Locate the cell with the specified text and output its [x, y] center coordinate. 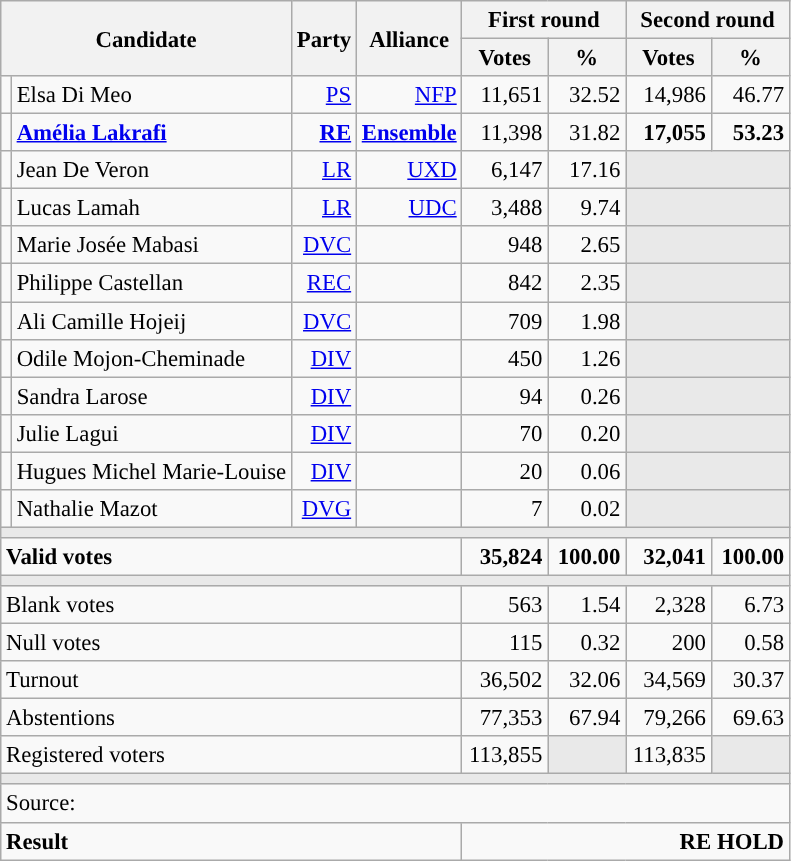
Alliance [409, 38]
46.77 [750, 95]
200 [669, 643]
RE HOLD [626, 841]
6.73 [750, 605]
1.26 [587, 358]
0.32 [587, 643]
2,328 [669, 605]
9.74 [587, 208]
Abstentions [232, 718]
Jean De Veron [151, 170]
32,041 [669, 557]
36,502 [505, 680]
DVG [324, 509]
Hugues Michel Marie-Louise [151, 471]
UXD [409, 170]
113,835 [669, 755]
Candidate [146, 38]
Elsa Di Meo [151, 95]
Valid votes [232, 557]
Party [324, 38]
PS [324, 95]
94 [505, 396]
69.63 [750, 718]
6,147 [505, 170]
0.20 [587, 433]
NFP [409, 95]
Ali Camille Hojeij [151, 321]
11,398 [505, 133]
842 [505, 283]
Lucas Lamah [151, 208]
Odile Mojon-Cheminade [151, 358]
79,266 [669, 718]
Amélia Lakrafi [151, 133]
First round [544, 20]
Source: [396, 804]
34,569 [669, 680]
17,055 [669, 133]
35,824 [505, 557]
Nathalie Mazot [151, 509]
Null votes [232, 643]
7 [505, 509]
Registered voters [232, 755]
Second round [708, 20]
563 [505, 605]
67.94 [587, 718]
Julie Lagui [151, 433]
450 [505, 358]
77,353 [505, 718]
115 [505, 643]
30.37 [750, 680]
1.98 [587, 321]
Blank votes [232, 605]
UDC [409, 208]
2.65 [587, 245]
1.54 [587, 605]
948 [505, 245]
17.16 [587, 170]
Turnout [232, 680]
53.23 [750, 133]
32.06 [587, 680]
0.06 [587, 471]
REC [324, 283]
Philippe Castellan [151, 283]
0.26 [587, 396]
0.58 [750, 643]
32.52 [587, 95]
Marie Josée Mabasi [151, 245]
2.35 [587, 283]
3,488 [505, 208]
0.02 [587, 509]
20 [505, 471]
RE [324, 133]
709 [505, 321]
Result [232, 841]
11,651 [505, 95]
Sandra Larose [151, 396]
Ensemble [409, 133]
113,855 [505, 755]
14,986 [669, 95]
70 [505, 433]
31.82 [587, 133]
